For the text-containing cell, return its midpoint in (X, Y) coordinate format. 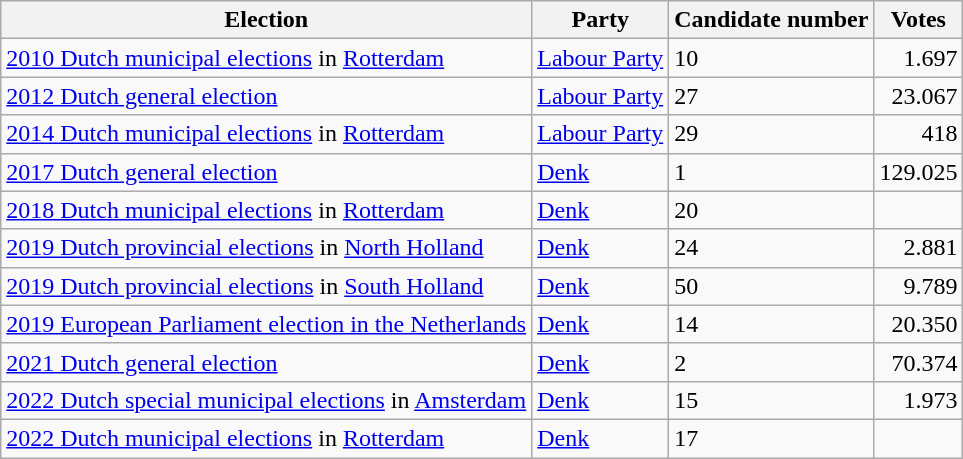
2021 Dutch general election (266, 362)
2022 Dutch municipal elections in Rotterdam (266, 438)
9.789 (918, 286)
2.881 (918, 248)
10 (772, 58)
Votes (918, 20)
20.350 (918, 324)
1 (772, 172)
70.374 (918, 362)
Party (600, 20)
Election (266, 20)
27 (772, 96)
2022 Dutch special municipal elections in Amsterdam (266, 400)
1.973 (918, 400)
2012 Dutch general election (266, 96)
17 (772, 438)
15 (772, 400)
129.025 (918, 172)
418 (918, 134)
2010 Dutch municipal elections in Rotterdam (266, 58)
Candidate number (772, 20)
1.697 (918, 58)
29 (772, 134)
24 (772, 248)
14 (772, 324)
2019 European Parliament election in the Netherlands (266, 324)
50 (772, 286)
23.067 (918, 96)
2 (772, 362)
2014 Dutch municipal elections in Rotterdam (266, 134)
20 (772, 210)
2018 Dutch municipal elections in Rotterdam (266, 210)
2019 Dutch provincial elections in South Holland (266, 286)
2017 Dutch general election (266, 172)
2019 Dutch provincial elections in North Holland (266, 248)
